Scan for the cell matching the given text and deliver its [x, y] coordinate at center. 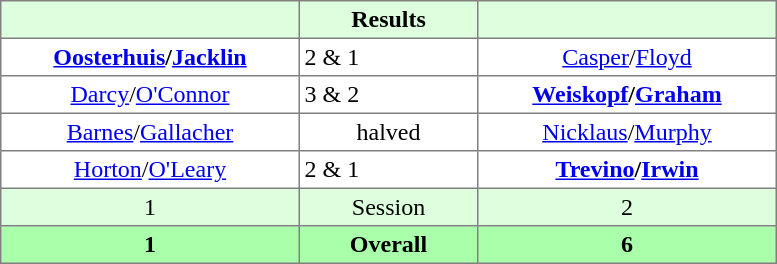
Darcy/O'Connor [150, 95]
Trevino/Irwin [627, 170]
Session [388, 207]
Horton/O'Leary [150, 170]
halved [388, 132]
Oosterhuis/Jacklin [150, 57]
Overall [388, 245]
6 [627, 245]
3 & 2 [388, 95]
Weiskopf/Graham [627, 95]
Nicklaus/Murphy [627, 132]
Casper/Floyd [627, 57]
Barnes/Gallacher [150, 132]
Results [388, 20]
2 [627, 207]
